Capture the cell that displays the provided text and extract its [x, y] central coordinate. 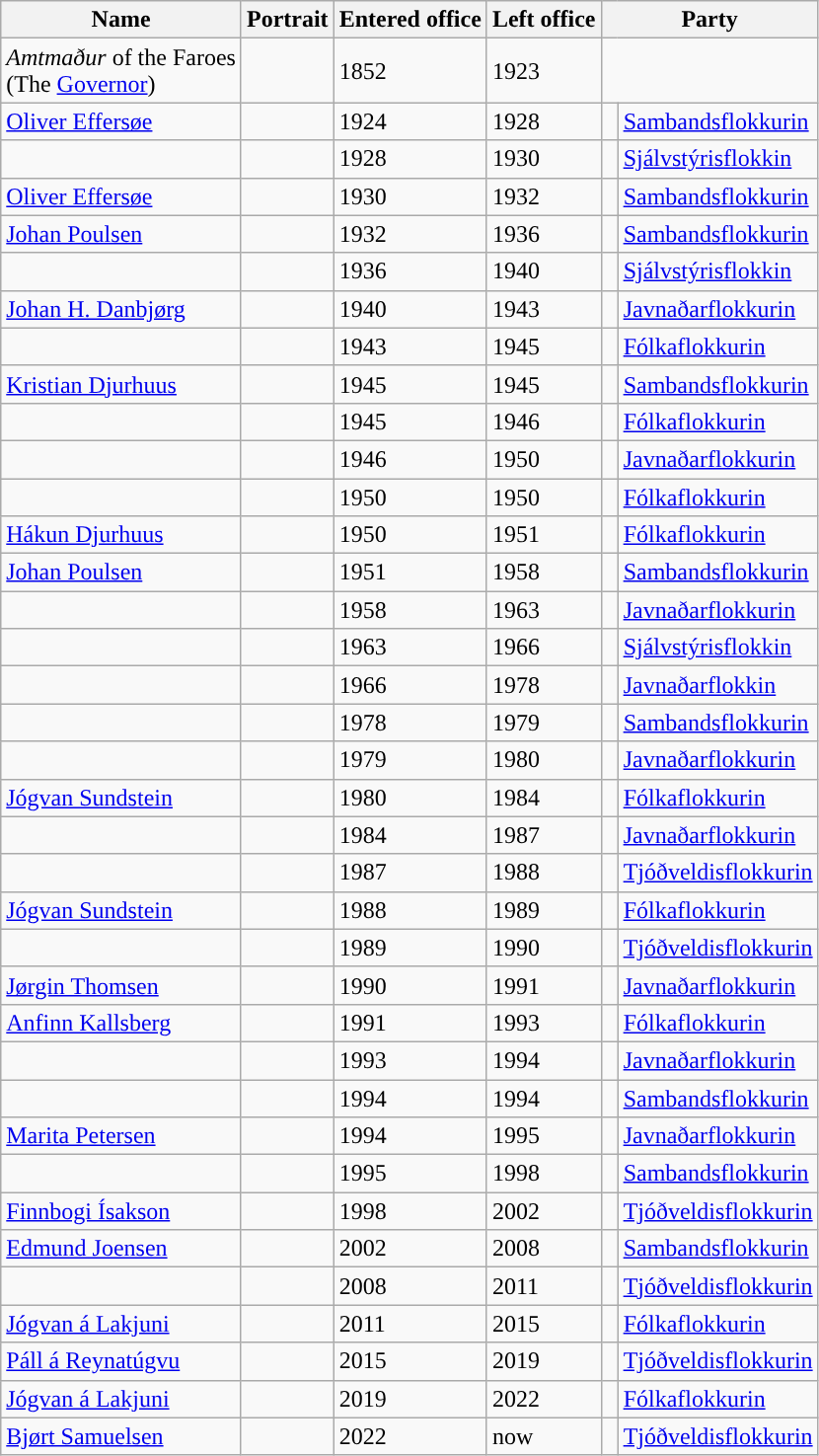
Amtmaður of the Faroes(The Governor) [121, 71]
Name [121, 20]
1923 [544, 71]
Jørgin Thomsen [121, 985]
Johan H. Danbjørg [121, 309]
Finnbogi Ísakson [121, 1211]
Hákun Djurhuus [121, 535]
1852 [410, 71]
Marita Petersen [121, 1136]
Kristian Djurhuus [121, 384]
Páll á Reynatúgvu [121, 1361]
now [544, 1436]
Bjørt Samuelsen [121, 1436]
1924 [410, 121]
Edmund Joensen [121, 1249]
Entered office [410, 20]
Party [709, 20]
Javnaðarflokkin [718, 685]
Anfinn Kallsberg [121, 1023]
Portrait [287, 20]
Left office [544, 20]
